Identify which cell holds the provided text, then report its [X, Y] central coordinate. 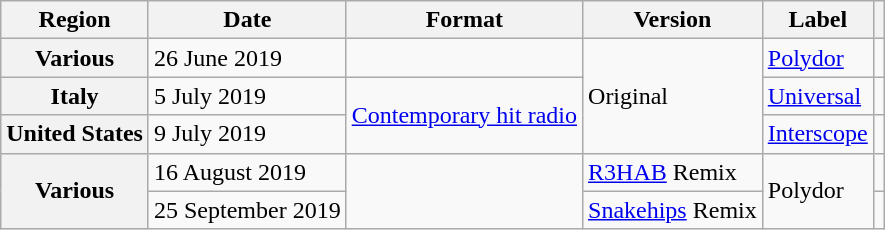
Region [75, 20]
R3HAB Remix [673, 172]
16 August 2019 [247, 172]
Interscope [818, 134]
Label [818, 20]
9 July 2019 [247, 134]
Format [464, 20]
26 June 2019 [247, 58]
Italy [75, 96]
Original [673, 96]
Snakehips Remix [673, 210]
Universal [818, 96]
United States [75, 134]
25 September 2019 [247, 210]
Contemporary hit radio [464, 115]
Date [247, 20]
Version [673, 20]
5 July 2019 [247, 96]
